Return [x, y] of the center of cell containing provided text 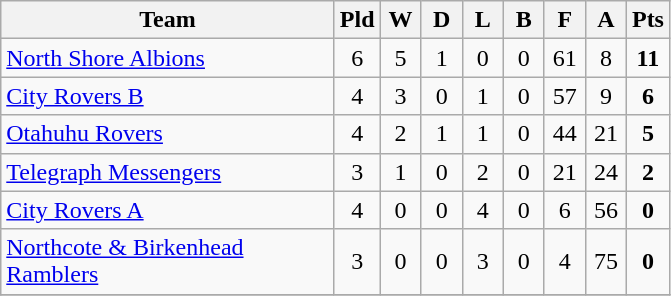
61 [564, 58]
Otahuhu Rovers [168, 134]
W [400, 20]
Pts [648, 20]
D [442, 20]
A [606, 20]
Northcote & Birkenhead Ramblers [168, 262]
F [564, 20]
8 [606, 58]
North Shore Albions [168, 58]
City Rovers A [168, 210]
City Rovers B [168, 96]
L [482, 20]
11 [648, 58]
44 [564, 134]
56 [606, 210]
75 [606, 262]
Telegraph Messengers [168, 172]
57 [564, 96]
Team [168, 20]
24 [606, 172]
Pld [357, 20]
9 [606, 96]
B [524, 20]
